Output the (X, Y) coordinate of the center of the cell containing the given text.  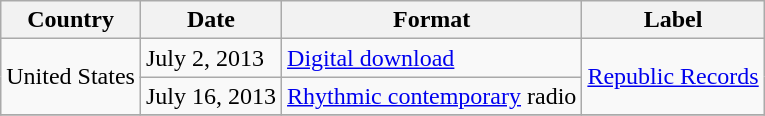
Country (71, 20)
Date (210, 20)
July 2, 2013 (210, 58)
Digital download (432, 58)
Format (432, 20)
United States (71, 77)
Label (673, 20)
Rhythmic contemporary radio (432, 96)
Republic Records (673, 77)
July 16, 2013 (210, 96)
